For the text-containing cell, return its midpoint in (X, Y) coordinate format. 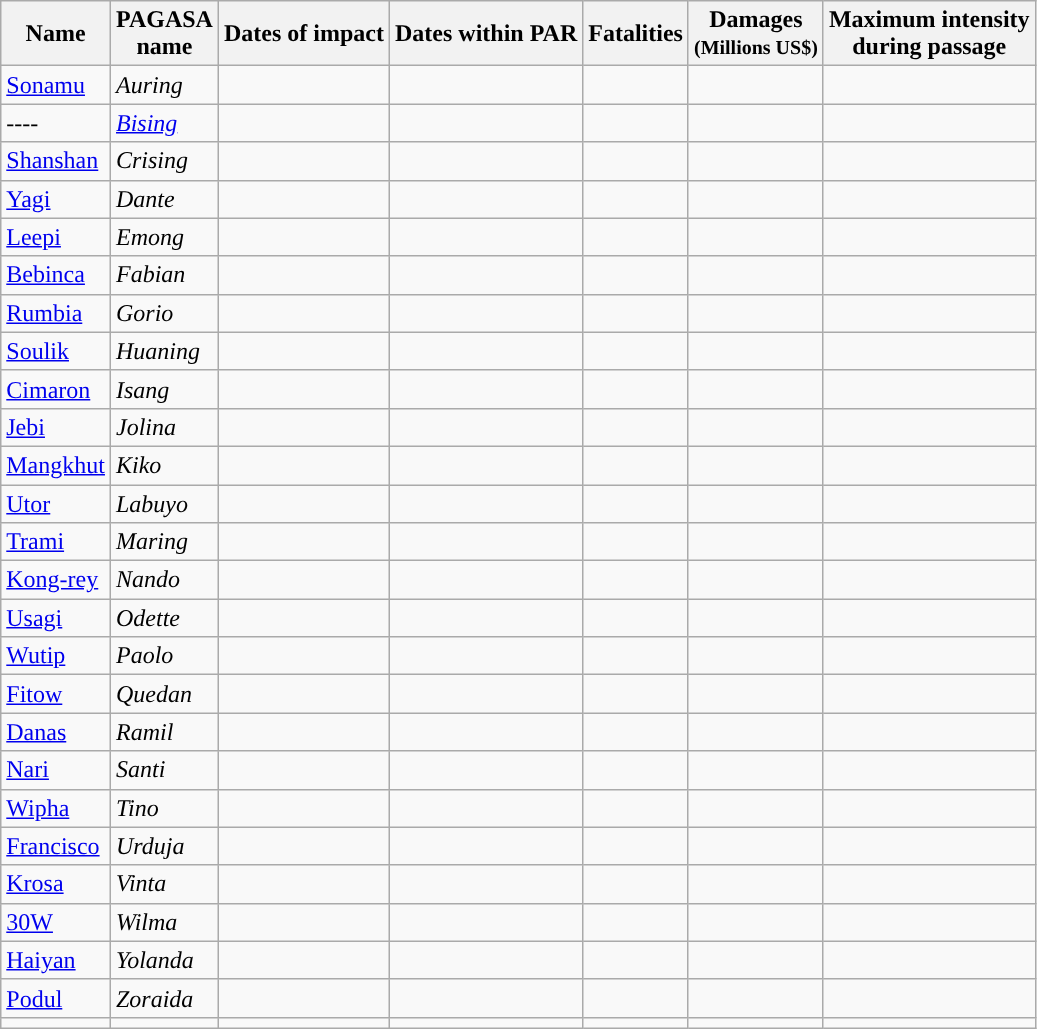
Jolina (164, 427)
30W (56, 922)
Ramil (164, 732)
Yolanda (164, 960)
Tino (164, 808)
Haiyan (56, 960)
Emong (164, 237)
Odette (164, 618)
Cimaron (56, 389)
Soulik (56, 351)
Bebinca (56, 275)
Fitow (56, 694)
Mangkhut (56, 465)
Dates of impact (304, 34)
Urduja (164, 846)
Dante (164, 199)
Crising (164, 161)
Fatalities (636, 34)
Bising (164, 123)
Nando (164, 580)
---- (56, 123)
Labuyo (164, 503)
Kong-rey (56, 580)
Auring (164, 85)
Wutip (56, 656)
Dates within PAR (486, 34)
Jebi (56, 427)
Usagi (56, 618)
Nari (56, 770)
Leepi (56, 237)
Santi (164, 770)
PAGASAname (164, 34)
Vinta (164, 884)
Quedan (164, 694)
Damages(Millions US$) (756, 34)
Kiko (164, 465)
Huaning (164, 351)
Maximum intensityduring passage (929, 34)
Danas (56, 732)
Name (56, 34)
Wilma (164, 922)
Maring (164, 542)
Shanshan (56, 161)
Fabian (164, 275)
Utor (56, 503)
Yagi (56, 199)
Francisco (56, 846)
Sonamu (56, 85)
Rumbia (56, 313)
Zoraida (164, 998)
Paolo (164, 656)
Podul (56, 998)
Trami (56, 542)
Gorio (164, 313)
Wipha (56, 808)
Krosa (56, 884)
Isang (164, 389)
